Extract the (x, y) coordinate from the center of the cell holding the provided text.  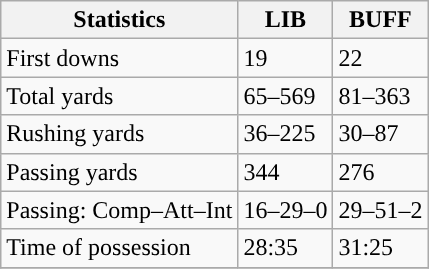
65–569 (286, 96)
BUFF (380, 20)
Rushing yards (120, 134)
Statistics (120, 20)
22 (380, 58)
28:35 (286, 248)
First downs (120, 58)
LIB (286, 20)
31:25 (380, 248)
Total yards (120, 96)
30–87 (380, 134)
Passing: Comp–Att–Int (120, 210)
16–29–0 (286, 210)
36–225 (286, 134)
Time of possession (120, 248)
276 (380, 172)
344 (286, 172)
81–363 (380, 96)
19 (286, 58)
29–51–2 (380, 210)
Passing yards (120, 172)
